Search for the cell housing the specified text and yield its [X, Y] center coordinate. 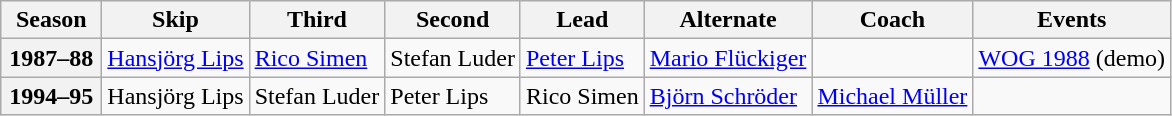
Lead [582, 20]
Alternate [728, 20]
Björn Schröder [728, 96]
Events [1072, 20]
WOG 1988 (demo) [1072, 58]
Skip [176, 20]
Coach [892, 20]
1994–95 [52, 96]
Michael Müller [892, 96]
Mario Flückiger [728, 58]
Third [317, 20]
1987–88 [52, 58]
Second [453, 20]
Season [52, 20]
